Output the [X, Y] coordinate of the center of the cell containing the given text.  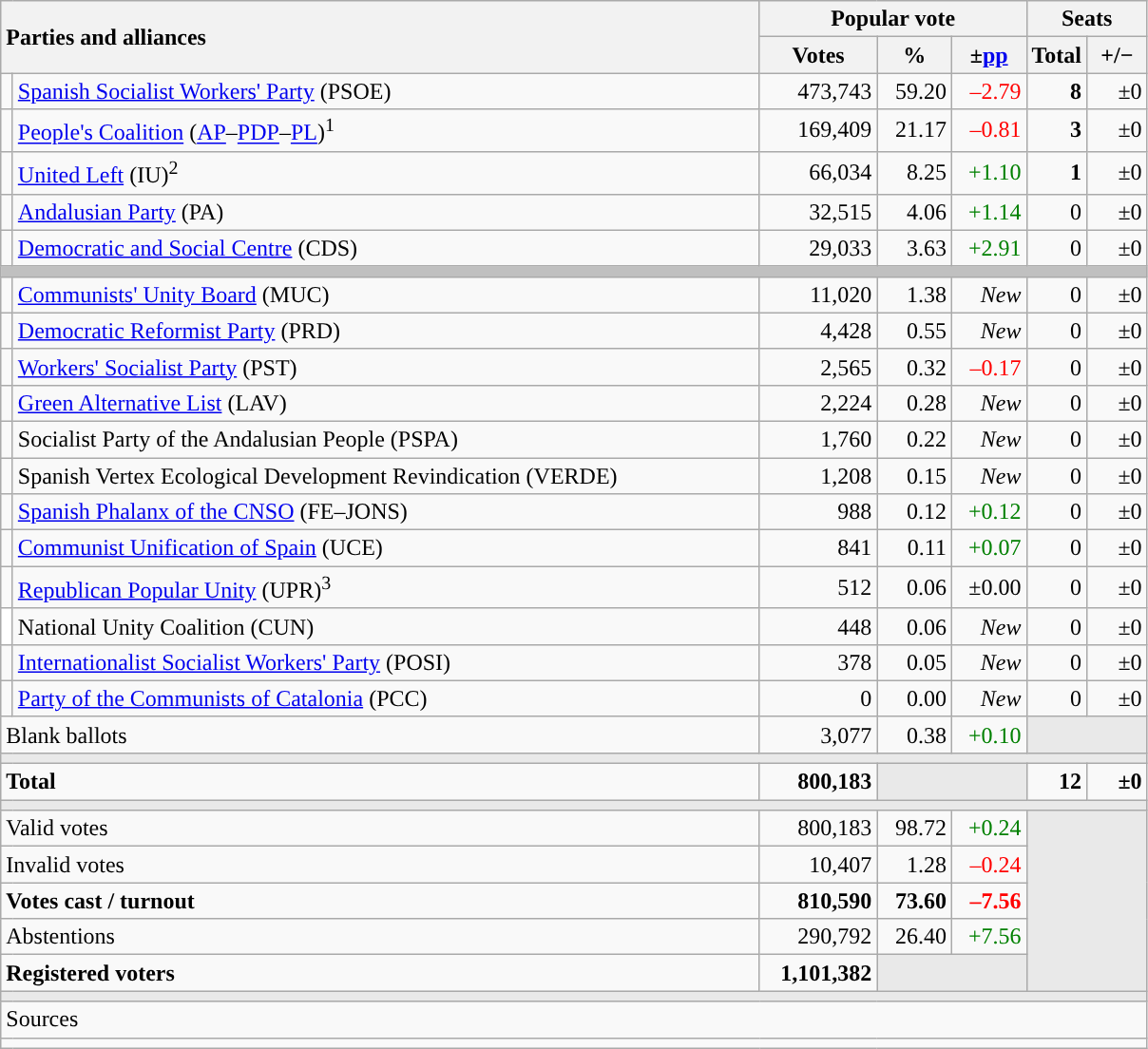
+1.14 [988, 212]
Communists' Unity Board (MUC) [386, 295]
–0.81 [988, 131]
Spanish Socialist Workers' Party (PSOE) [386, 91]
169,409 [818, 131]
1 [1057, 173]
3,077 [818, 734]
+0.24 [988, 829]
3 [1057, 131]
1,208 [818, 476]
448 [818, 626]
26.40 [914, 937]
+/− [1118, 55]
0.38 [914, 734]
988 [818, 512]
29,033 [818, 248]
2,224 [818, 403]
+0.10 [988, 734]
+0.07 [988, 548]
810,590 [818, 901]
0.11 [914, 548]
4,428 [818, 331]
1,101,382 [818, 973]
Green Alternative List (LAV) [386, 403]
2,565 [818, 367]
Parties and alliances [380, 37]
–7.56 [988, 901]
12 [1057, 782]
0.00 [914, 698]
21.17 [914, 131]
People's Coalition (AP–PDP–PL)1 [386, 131]
–2.79 [988, 91]
4.06 [914, 212]
59.20 [914, 91]
Republican Popular Unity (UPR)3 [386, 587]
512 [818, 587]
+0.12 [988, 512]
Votes [818, 55]
10,407 [818, 865]
Andalusian Party (PA) [386, 212]
–0.17 [988, 367]
73.60 [914, 901]
Socialist Party of the Andalusian People (PSPA) [386, 439]
0.22 [914, 439]
Registered voters [380, 973]
Popular vote [893, 19]
473,743 [818, 91]
+7.56 [988, 937]
3.63 [914, 248]
8.25 [914, 173]
Valid votes [380, 829]
Invalid votes [380, 865]
8 [1057, 91]
841 [818, 548]
290,792 [818, 937]
11,020 [818, 295]
32,515 [818, 212]
Sources [574, 1020]
Party of the Communists of Catalonia (PCC) [386, 698]
0.32 [914, 367]
0.28 [914, 403]
Abstentions [380, 937]
Communist Unification of Spain (UCE) [386, 548]
66,034 [818, 173]
% [914, 55]
Spanish Vertex Ecological Development Revindication (VERDE) [386, 476]
–0.24 [988, 865]
Workers' Socialist Party (PST) [386, 367]
378 [818, 662]
1,760 [818, 439]
1.38 [914, 295]
+2.91 [988, 248]
Spanish Phalanx of the CNSO (FE–JONS) [386, 512]
±pp [988, 55]
Internationalist Socialist Workers' Party (POSI) [386, 662]
0.15 [914, 476]
National Unity Coalition (CUN) [386, 626]
Votes cast / turnout [380, 901]
Blank ballots [380, 734]
0.05 [914, 662]
±0.00 [988, 587]
0.55 [914, 331]
1.28 [914, 865]
Democratic and Social Centre (CDS) [386, 248]
Democratic Reformist Party (PRD) [386, 331]
Seats [1087, 19]
98.72 [914, 829]
United Left (IU)2 [386, 173]
0.12 [914, 512]
+1.10 [988, 173]
